Locate the cell with the specified text and output its (X, Y) center coordinate. 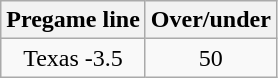
Texas -3.5 (74, 58)
50 (210, 58)
Pregame line (74, 20)
Over/under (210, 20)
